Identify which cell holds the provided text, then report its [X, Y] central coordinate. 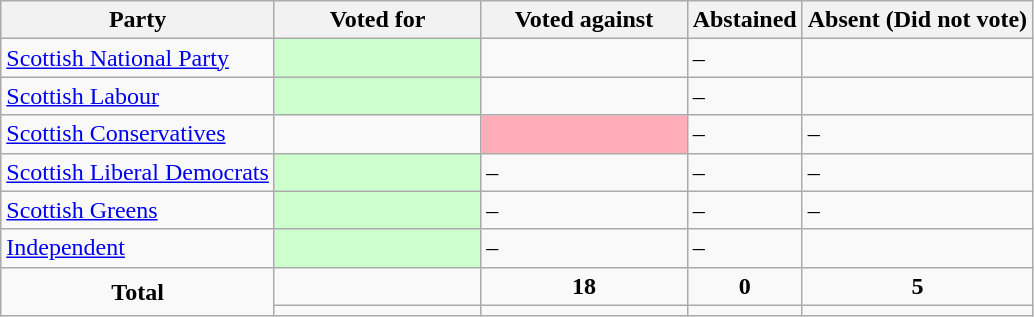
Voted for [377, 20]
Voted against [584, 20]
Absent (Did not vote) [917, 20]
Party [138, 20]
Total [138, 292]
Scottish Greens [138, 210]
Scottish Conservatives [138, 134]
0 [744, 286]
18 [584, 286]
5 [917, 286]
Independent [138, 248]
Scottish National Party [138, 58]
Scottish Liberal Democrats [138, 172]
Abstained [744, 20]
Scottish Labour [138, 96]
